Provide the (x, y) coordinate of the cell's center where the given text is located.  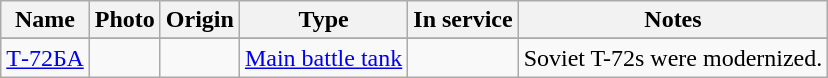
Origin (200, 20)
Photo (124, 20)
Notes (673, 20)
Т-72БА (46, 58)
Name (46, 20)
In service (463, 20)
Soviet T-72s were modernized. (673, 58)
Type (323, 20)
Main battle tank (323, 58)
